Scan for the cell matching the given text and deliver its (x, y) coordinate at center. 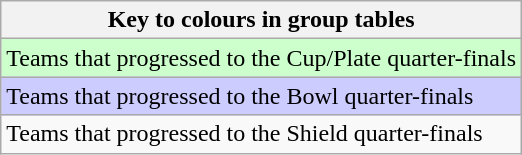
Key to colours in group tables (262, 20)
Teams that progressed to the Bowl quarter-finals (262, 96)
Teams that progressed to the Cup/Plate quarter-finals (262, 58)
Teams that progressed to the Shield quarter-finals (262, 134)
